Detect which cell encompasses the target text, then output its [X, Y] center coordinate. 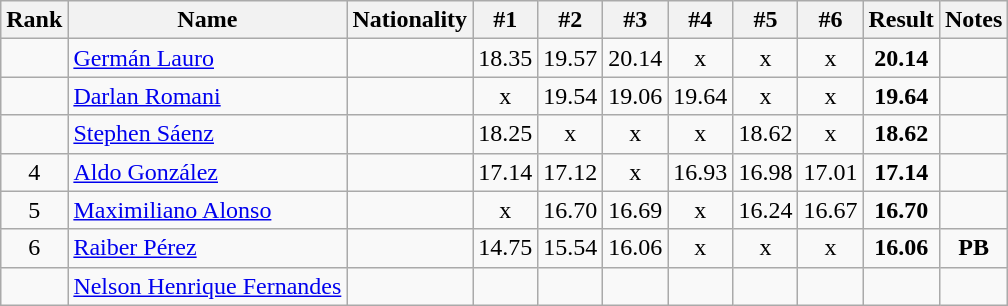
14.75 [506, 248]
Nelson Henrique Fernandes [208, 286]
Germán Lauro [208, 58]
#3 [636, 20]
16.24 [766, 210]
Raiber Pérez [208, 248]
16.69 [636, 210]
Notes [973, 20]
PB [973, 248]
16.93 [700, 172]
Stephen Sáenz [208, 134]
Nationality [410, 20]
17.12 [570, 172]
5 [34, 210]
16.67 [830, 210]
Maximiliano Alonso [208, 210]
#5 [766, 20]
Name [208, 20]
Aldo González [208, 172]
4 [34, 172]
Darlan Romani [208, 96]
#1 [506, 20]
19.06 [636, 96]
16.98 [766, 172]
Rank [34, 20]
19.57 [570, 58]
18.25 [506, 134]
18.35 [506, 58]
#6 [830, 20]
Result [901, 20]
17.01 [830, 172]
19.54 [570, 96]
#2 [570, 20]
#4 [700, 20]
15.54 [570, 248]
6 [34, 248]
